From the cell containing the given text, extract its center point as (x, y) coordinate. 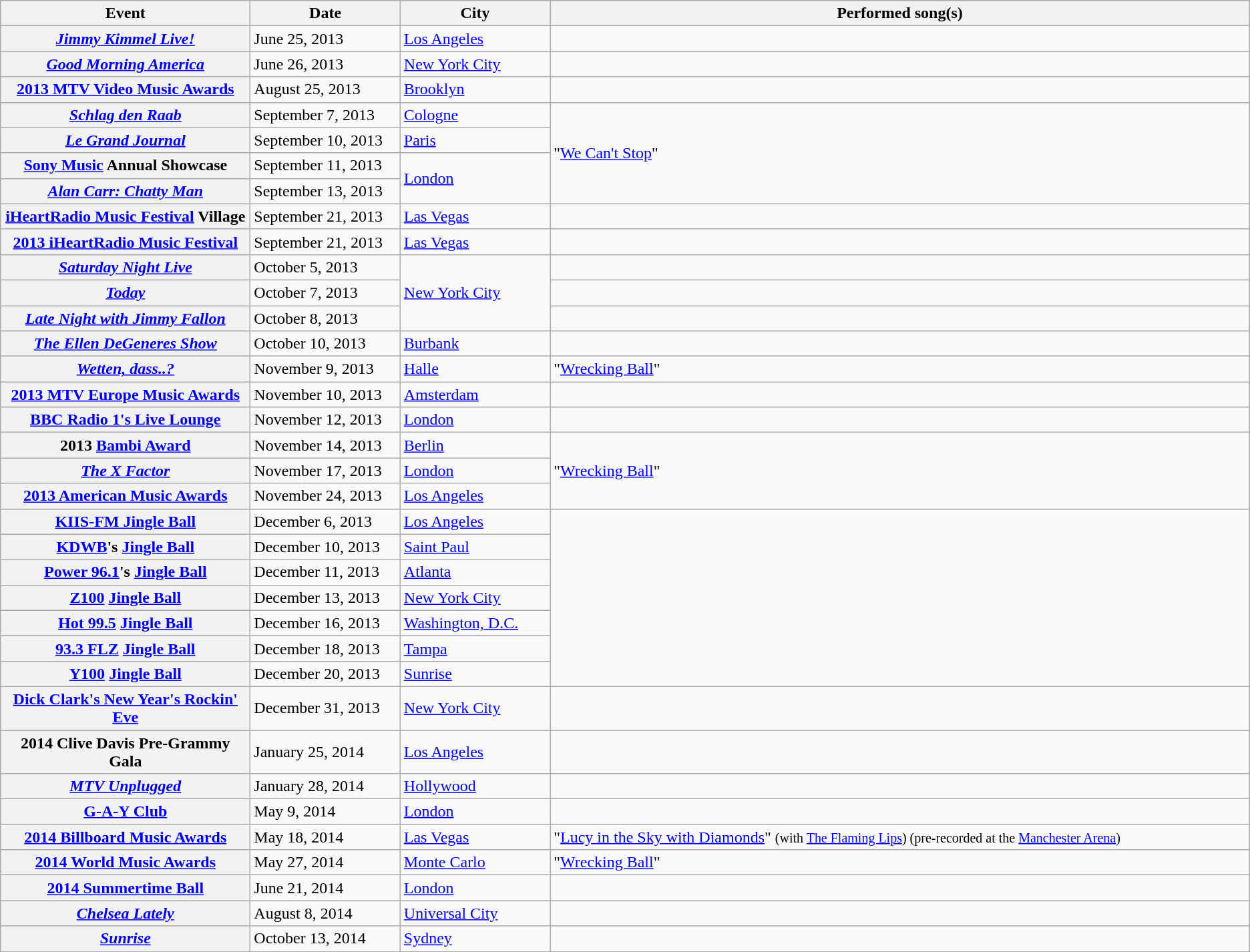
Dick Clark's New Year's Rockin' Eve (126, 708)
November 10, 2013 (325, 395)
Y100 Jingle Ball (126, 674)
August 8, 2014 (325, 913)
Saturday Night Live (126, 267)
Atlanta (475, 572)
Amsterdam (475, 395)
Cologne (475, 115)
December 18, 2013 (325, 648)
January 28, 2014 (325, 786)
2014 Billboard Music Awards (126, 837)
May 9, 2014 (325, 812)
Le Grand Journal (126, 140)
City (475, 13)
June 21, 2014 (325, 888)
Monte Carlo (475, 863)
June 26, 2013 (325, 64)
Brooklyn (475, 89)
October 13, 2014 (325, 939)
Power 96.1's Jingle Ball (126, 572)
Date (325, 13)
Good Morning America (126, 64)
October 10, 2013 (325, 344)
August 25, 2013 (325, 89)
September 13, 2013 (325, 191)
October 8, 2013 (325, 318)
2013 MTV Video Music Awards (126, 89)
November 9, 2013 (325, 369)
October 7, 2013 (325, 292)
Wetten, dass..? (126, 369)
September 10, 2013 (325, 140)
Universal City (475, 913)
2013 American Music Awards (126, 496)
December 13, 2013 (325, 598)
December 16, 2013 (325, 623)
January 25, 2014 (325, 752)
Berlin (475, 445)
Tampa (475, 648)
Performed song(s) (900, 13)
KDWB's Jingle Ball (126, 547)
Saint Paul (475, 547)
2013 iHeartRadio Music Festival (126, 242)
December 10, 2013 (325, 547)
iHeartRadio Music Festival Village (126, 216)
October 5, 2013 (325, 267)
December 11, 2013 (325, 572)
2014 World Music Awards (126, 863)
Schlag den Raab (126, 115)
Chelsea Lately (126, 913)
"Lucy in the Sky with Diamonds" (with The Flaming Lips) (pre-recorded at the Manchester Arena) (900, 837)
November 12, 2013 (325, 420)
Washington, D.C. (475, 623)
The X Factor (126, 471)
93.3 FLZ Jingle Ball (126, 648)
Z100 Jingle Ball (126, 598)
Jimmy Kimmel Live! (126, 39)
The Ellen DeGeneres Show (126, 344)
2014 Clive Davis Pre-Grammy Gala (126, 752)
June 25, 2013 (325, 39)
Hot 99.5 Jingle Ball (126, 623)
Event (126, 13)
Alan Carr: Chatty Man (126, 191)
November 17, 2013 (325, 471)
2013 MTV Europe Music Awards (126, 395)
November 24, 2013 (325, 496)
December 31, 2013 (325, 708)
May 18, 2014 (325, 837)
G-A-Y Club (126, 812)
2013 Bambi Award (126, 445)
Burbank (475, 344)
September 7, 2013 (325, 115)
Halle (475, 369)
Sydney (475, 939)
December 6, 2013 (325, 521)
Today (126, 292)
Sony Music Annual Showcase (126, 166)
KIIS-FM Jingle Ball (126, 521)
Late Night with Jimmy Fallon (126, 318)
Hollywood (475, 786)
MTV Unplugged (126, 786)
BBC Radio 1's Live Lounge (126, 420)
November 14, 2013 (325, 445)
"We Can't Stop" (900, 153)
December 20, 2013 (325, 674)
May 27, 2014 (325, 863)
2014 Summertime Ball (126, 888)
September 11, 2013 (325, 166)
Paris (475, 140)
